Output the (X, Y) coordinate of the center of the cell containing the given text.  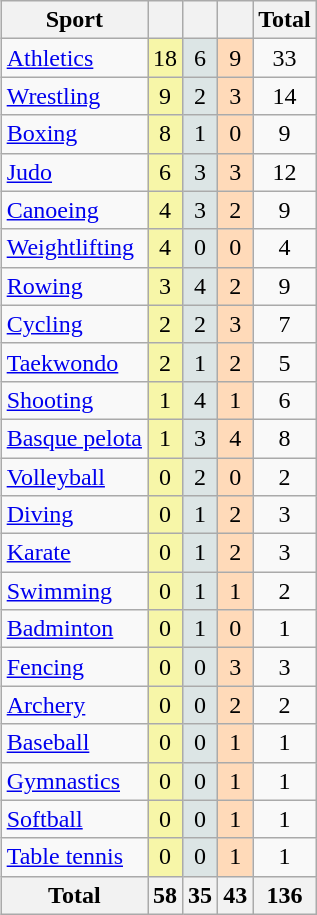
136 (285, 895)
33 (285, 58)
14 (285, 96)
Weightlifting (74, 248)
Athletics (74, 58)
5 (285, 362)
Rowing (74, 286)
18 (166, 58)
Taekwondo (74, 362)
Diving (74, 515)
Judo (74, 172)
Canoeing (74, 210)
Basque pelota (74, 438)
Sport (74, 20)
Softball (74, 819)
Archery (74, 705)
Fencing (74, 667)
35 (200, 895)
Badminton (74, 629)
Wrestling (74, 96)
Volleyball (74, 477)
Table tennis (74, 857)
58 (166, 895)
12 (285, 172)
Boxing (74, 134)
Baseball (74, 743)
7 (285, 324)
Gymnastics (74, 781)
Shooting (74, 400)
43 (236, 895)
Karate (74, 553)
Cycling (74, 324)
Swimming (74, 591)
